Extract the [x, y] coordinate from the center of the cell holding the provided text.  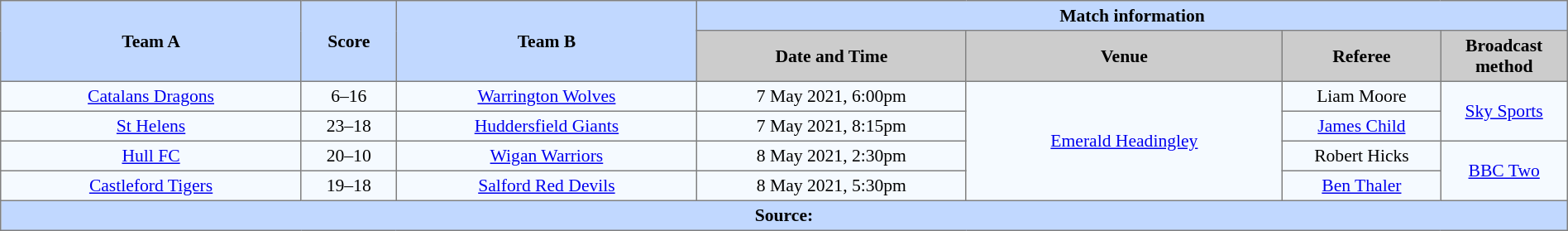
20–10 [349, 156]
James Child [1361, 126]
23–18 [349, 126]
Score [349, 41]
Catalans Dragons [151, 96]
Ben Thaler [1361, 185]
Salford Red Devils [547, 185]
Wigan Warriors [547, 156]
Castleford Tigers [151, 185]
Team B [547, 41]
Referee [1361, 56]
Emerald Headingley [1125, 141]
Team A [151, 41]
8 May 2021, 2:30pm [832, 156]
6–16 [349, 96]
7 May 2021, 8:15pm [832, 126]
Robert Hicks [1361, 156]
Huddersfield Giants [547, 126]
Match information [1133, 16]
19–18 [349, 185]
8 May 2021, 5:30pm [832, 185]
Broadcast method [1503, 56]
Warrington Wolves [547, 96]
Source: [784, 215]
7 May 2021, 6:00pm [832, 96]
Liam Moore [1361, 96]
Date and Time [832, 56]
Sky Sports [1503, 111]
Hull FC [151, 156]
St Helens [151, 126]
BBC Two [1503, 171]
Venue [1125, 56]
